Capture the cell that displays the provided text and extract its (X, Y) central coordinate. 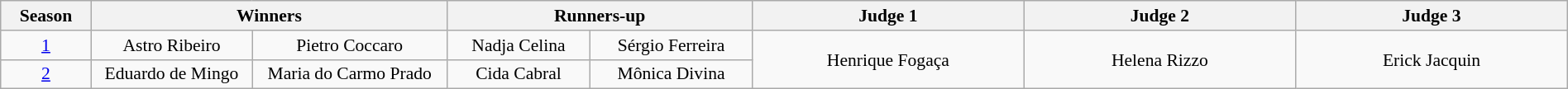
1 (46, 45)
Erick Jacquin (1432, 59)
Judge 3 (1432, 16)
Nadja Celina (519, 45)
Astro Ribeiro (172, 45)
2 (46, 74)
Runners-up (600, 16)
Mônica Divina (671, 74)
Judge 2 (1159, 16)
Helena Rizzo (1159, 59)
Eduardo de Mingo (172, 74)
Judge 1 (888, 16)
Cida Cabral (519, 74)
Season (46, 16)
Winners (269, 16)
Pietro Coccaro (350, 45)
Sérgio Ferreira (671, 45)
Maria do Carmo Prado (350, 74)
Henrique Fogaça (888, 59)
